Scan for the cell matching the given text and deliver its [x, y] coordinate at center. 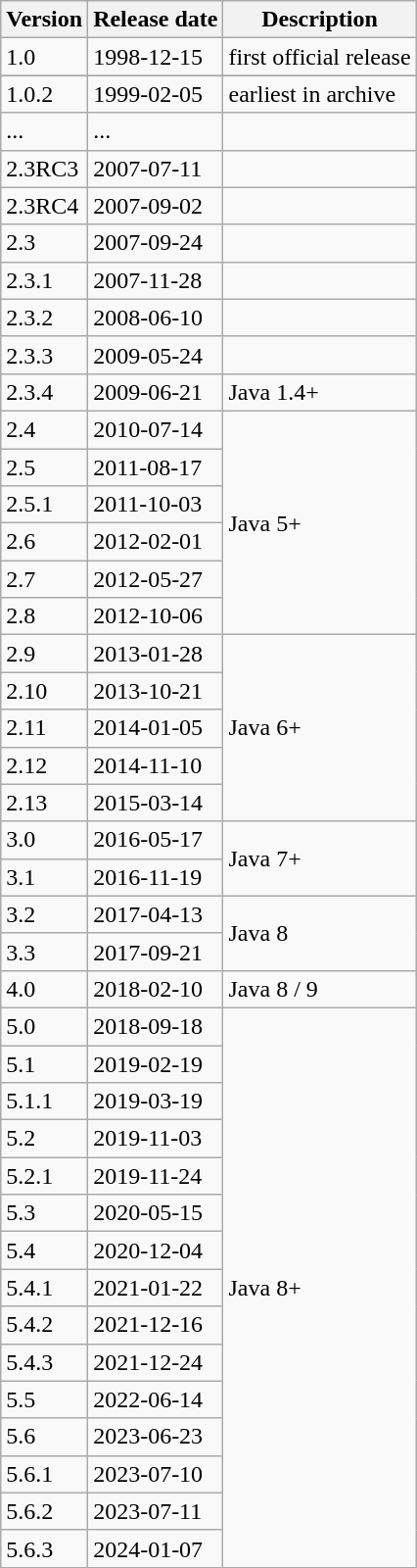
2011-10-03 [156, 505]
2.3.1 [45, 280]
1.0 [45, 57]
2023-07-11 [156, 1511]
5.4 [45, 1250]
2016-05-17 [156, 840]
5.2.1 [45, 1176]
2013-01-28 [156, 654]
2.4 [45, 429]
2009-05-24 [156, 355]
2.3RC3 [45, 169]
2009-06-21 [156, 392]
5.1 [45, 1063]
2012-10-06 [156, 616]
5.6.3 [45, 1548]
2023-06-23 [156, 1437]
5.6 [45, 1437]
5.2 [45, 1139]
Java 8 / 9 [319, 989]
2023-07-10 [156, 1474]
2.5 [45, 467]
2.9 [45, 654]
2020-12-04 [156, 1250]
1.0.2 [45, 94]
2016-11-19 [156, 877]
5.4.3 [45, 1362]
2007-09-24 [156, 243]
5.6.2 [45, 1511]
5.0 [45, 1026]
5.4.1 [45, 1288]
2014-11-10 [156, 765]
2010-07-14 [156, 429]
2014-01-05 [156, 728]
Java 6+ [319, 728]
5.3 [45, 1213]
Version [45, 20]
2.5.1 [45, 505]
2017-04-13 [156, 914]
2.10 [45, 691]
2008-06-10 [156, 318]
3.0 [45, 840]
2.11 [45, 728]
1998-12-15 [156, 57]
Java 1.4+ [319, 392]
Java 8+ [319, 1288]
2.3RC4 [45, 206]
2.12 [45, 765]
3.1 [45, 877]
Java 8 [319, 933]
first official release [319, 57]
2019-02-19 [156, 1063]
3.2 [45, 914]
5.6.1 [45, 1474]
2.7 [45, 579]
2.3.4 [45, 392]
2007-07-11 [156, 169]
2.13 [45, 803]
earliest in archive [319, 94]
2021-12-24 [156, 1362]
5.4.2 [45, 1325]
2.3.3 [45, 355]
Release date [156, 20]
2019-03-19 [156, 1102]
2007-11-28 [156, 280]
2021-01-22 [156, 1288]
Description [319, 20]
2.6 [45, 542]
2018-09-18 [156, 1026]
2007-09-02 [156, 206]
5.5 [45, 1399]
2017-09-21 [156, 952]
Java 5+ [319, 522]
2.3 [45, 243]
2024-01-07 [156, 1548]
1999-02-05 [156, 94]
2012-02-01 [156, 542]
2.3.2 [45, 318]
2018-02-10 [156, 989]
5.1.1 [45, 1102]
2015-03-14 [156, 803]
2019-11-03 [156, 1139]
2011-08-17 [156, 467]
2013-10-21 [156, 691]
2022-06-14 [156, 1399]
3.3 [45, 952]
2021-12-16 [156, 1325]
2012-05-27 [156, 579]
4.0 [45, 989]
2.8 [45, 616]
2019-11-24 [156, 1176]
Java 7+ [319, 858]
2020-05-15 [156, 1213]
